Return the [X, Y] coordinate for the center point of the cell that contains the specified text.  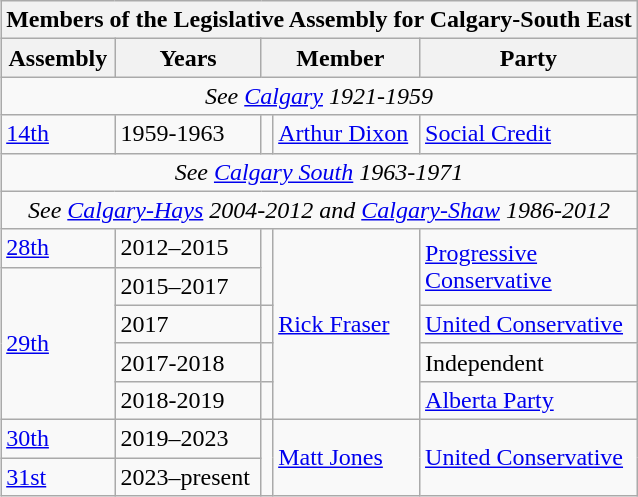
14th [58, 134]
2015–2017 [188, 286]
Independent [529, 362]
Social Credit [529, 134]
2019–2023 [188, 438]
29th [58, 343]
2012–2015 [188, 248]
See Calgary 1921-1959 [320, 96]
Member [340, 58]
30th [58, 438]
31st [58, 477]
2017 [188, 324]
28th [58, 248]
2023–present [188, 477]
Members of the Legislative Assembly for Calgary-South East [320, 20]
1959-1963 [188, 134]
Matt Jones [346, 457]
See Calgary South 1963-1971 [320, 172]
Assembly [58, 58]
Party [529, 58]
See Calgary-Hays 2004-2012 and Calgary-Shaw 1986-2012 [320, 210]
Alberta Party [529, 400]
2017-2018 [188, 362]
Rick Fraser [346, 324]
Arthur Dixon [346, 134]
2018-2019 [188, 400]
Years [188, 58]
ProgressiveConservative [529, 267]
